Extract the (X, Y) coordinate from the center of the cell holding the provided text.  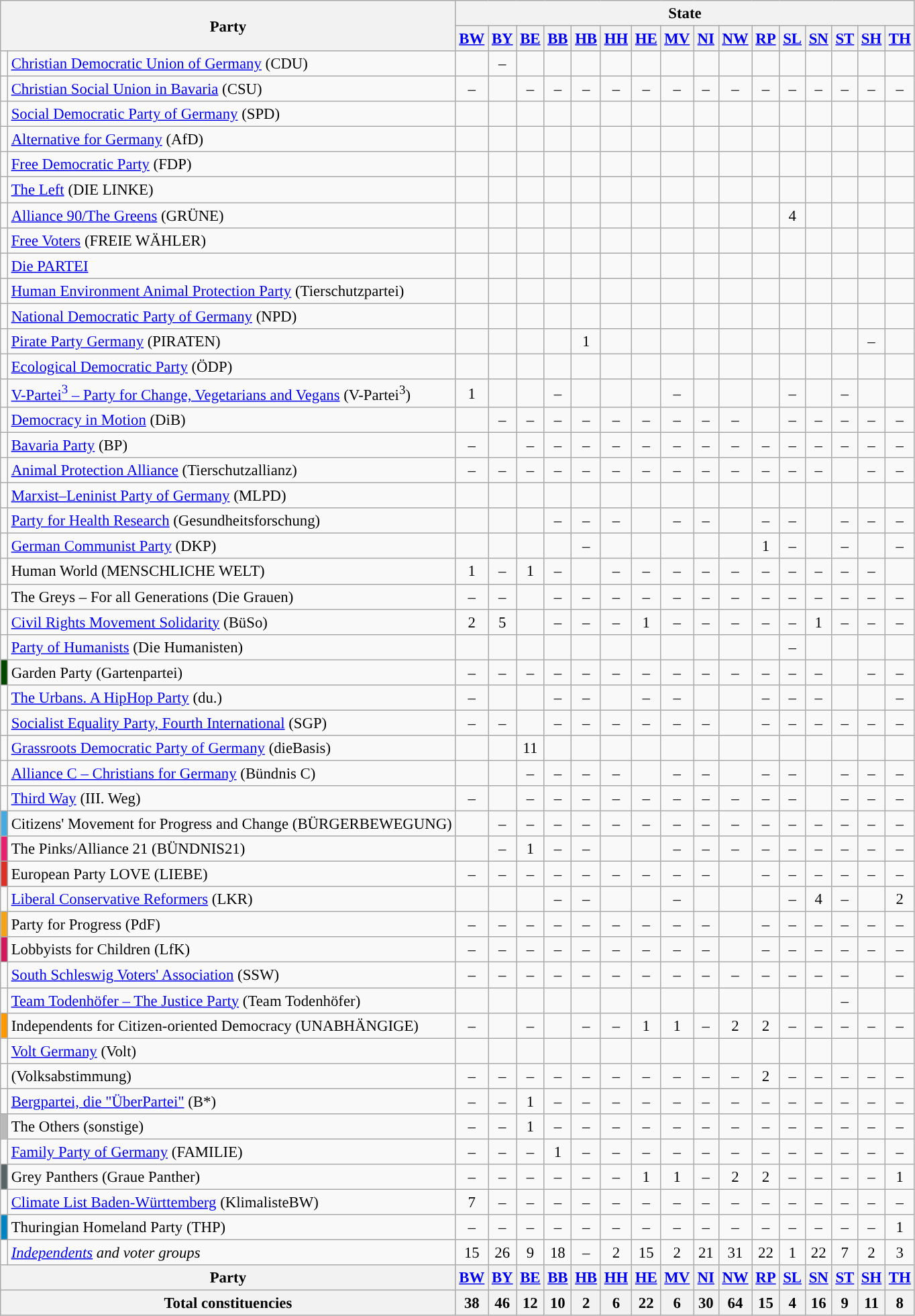
Independents for Citizen-oriented Democracy (UNABHÄNGIGE) (231, 1025)
Liberal Conservative Reformers (LKR) (231, 899)
30 (706, 1303)
Bavaria Party (BP) (231, 446)
Climate List Baden-Württemberg (KlimalisteBW) (231, 1202)
Citizens' Movement for Progress and Change (BÜRGERBEWEGUNG) (231, 824)
The Greys – For all Generations (Die Grauen) (231, 597)
State (685, 13)
46 (502, 1303)
38 (472, 1303)
21 (706, 1253)
The Left (DIE LINKE) (231, 190)
Thuringian Homeland Party (THP) (231, 1227)
Party of Humanists (Die Humanisten) (231, 647)
Lobbyists for Children (LfK) (231, 950)
The Urbans. A HipHop Party (du.) (231, 698)
(Volksabstimmung) (231, 1076)
Team Todenhöfer – The Justice Party (Team Todenhöfer) (231, 1001)
Free Democratic Party (FDP) (231, 164)
10 (558, 1303)
Animal Protection Alliance (Tierschutzallianz) (231, 470)
Grassroots Democratic Party of Germany (dieBasis) (231, 748)
Marxist–Leninist Party of Germany (MLPD) (231, 496)
European Party LOVE (LIEBE) (231, 874)
3 (900, 1253)
Garden Party (Gartenpartei) (231, 672)
Civil Rights Movement Solidarity (BüSo) (231, 622)
The Others (sonstige) (231, 1127)
Pirate Party Germany (PIRATEN) (231, 342)
31 (735, 1253)
12 (530, 1303)
National Democratic Party of Germany (NPD) (231, 316)
Ecological Democratic Party (ÖDP) (231, 366)
16 (818, 1303)
Grey Panthers (Graue Panther) (231, 1177)
26 (502, 1253)
Alliance 90/The Greens (GRÜNE) (231, 215)
64 (735, 1303)
Die PARTEI (231, 266)
Family Party of Germany (FAMILIE) (231, 1152)
Christian Democratic Union of Germany (CDU) (231, 64)
18 (558, 1253)
5 (502, 622)
Total constituencies (228, 1303)
The Pinks/Alliance 21 (BÜNDNIS21) (231, 849)
Human Environment Animal Protection Party (Tierschutzpartei) (231, 291)
Christian Social Union in Bavaria (CSU) (231, 89)
Democracy in Motion (DiB) (231, 420)
Alliance C – Christians for Germany (Bündnis C) (231, 773)
Socialist Equality Party, Fourth International (SGP) (231, 723)
Independents and voter groups (231, 1253)
Volt Germany (Volt) (231, 1051)
South Schleswig Voters' Association (SSW) (231, 975)
Human World (MENSCHLICHE WELT) (231, 572)
German Communist Party (DKP) (231, 546)
Bergpartei, die "ÜberPartei" (B*) (231, 1101)
Social Democratic Party of Germany (SPD) (231, 114)
Alternative for Germany (AfD) (231, 140)
Third Way (III. Weg) (231, 799)
V-Partei3 – Party for Change, Vegetarians and Vegans (V-Partei3) (231, 393)
Party for Health Research (Gesundheitsforschung) (231, 521)
Party for Progress (PdF) (231, 925)
Free Voters (FREIE WÄHLER) (231, 240)
8 (900, 1303)
